Find where the given text appears and provide that cell's center as (X, Y) coordinate. 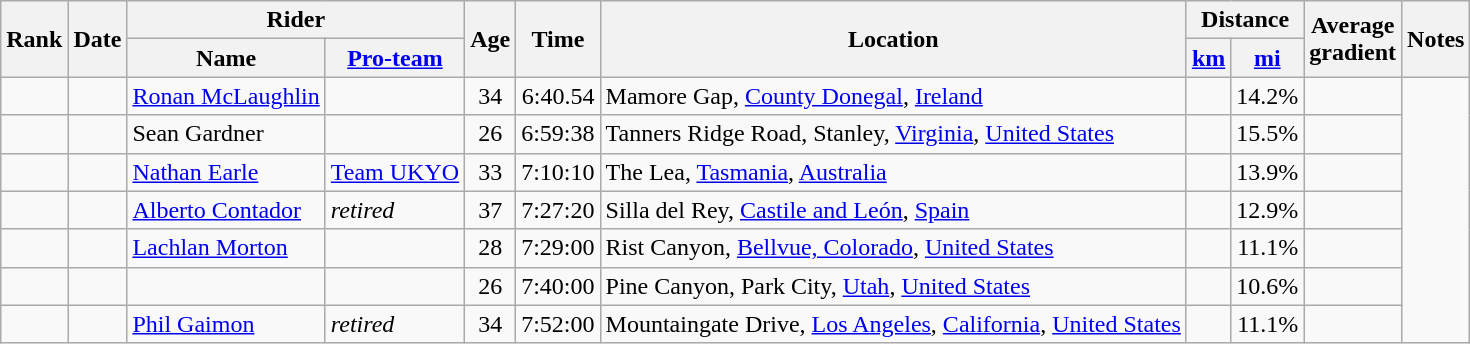
Alberto Contador (226, 210)
7:10:10 (558, 172)
Mountaingate Drive, Los Angeles, California, United States (893, 324)
14.2% (1268, 96)
6:40.54 (558, 96)
6:59:38 (558, 134)
7:52:00 (558, 324)
km (1208, 58)
10.6% (1268, 286)
Phil Gaimon (226, 324)
33 (490, 172)
Ronan McLaughlin (226, 96)
7:40:00 (558, 286)
Name (226, 58)
Location (893, 39)
Tanners Ridge Road, Stanley, Virginia, United States (893, 134)
12.9% (1268, 210)
The Lea, Tasmania, Australia (893, 172)
Date (98, 39)
Team UKYO (394, 172)
Silla del Rey, Castile and León, Spain (893, 210)
Time (558, 39)
mi (1268, 58)
Age (490, 39)
Lachlan Morton (226, 248)
Notes (1436, 39)
13.9% (1268, 172)
Mamore Gap, County Donegal, Ireland (893, 96)
Pro-team (394, 58)
Averagegradient (1353, 39)
Distance (1244, 20)
28 (490, 248)
7:27:20 (558, 210)
Rist Canyon, Bellvue, Colorado, United States (893, 248)
Rank (34, 39)
7:29:00 (558, 248)
Nathan Earle (226, 172)
Sean Gardner (226, 134)
Rider (296, 20)
37 (490, 210)
Pine Canyon, Park City, Utah, United States (893, 286)
15.5% (1268, 134)
